Search for the cell housing the specified text and yield its [x, y] center coordinate. 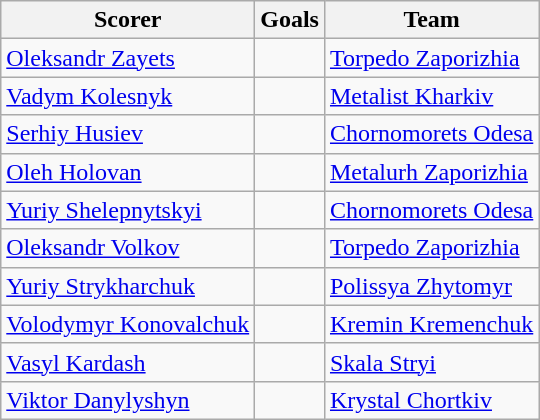
Metalurh Zaporizhia [431, 172]
Metalist Kharkiv [431, 96]
Oleh Holovan [128, 172]
Viktor Danylyshyn [128, 400]
Krystal Chortkiv [431, 400]
Polissya Zhytomyr [431, 286]
Team [431, 20]
Vasyl Kardash [128, 362]
Oleksandr Zayets [128, 58]
Serhiy Husiev [128, 134]
Oleksandr Volkov [128, 248]
Yuriy Shelepnytskyi [128, 210]
Scorer [128, 20]
Kremin Kremenchuk [431, 324]
Goals [290, 20]
Volodymyr Konovalchuk [128, 324]
Skala Stryi [431, 362]
Yuriy Strykharchuk [128, 286]
Vadym Kolesnyk [128, 96]
